Capture the cell that displays the provided text and extract its [x, y] central coordinate. 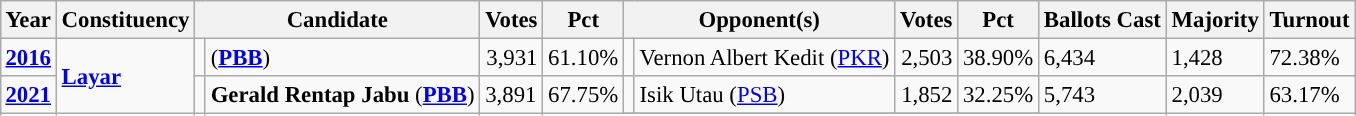
Gerald Rentap Jabu (PBB) [342, 95]
2021 [28, 95]
Layar [125, 76]
Candidate [338, 20]
Turnout [1310, 20]
Opponent(s) [760, 20]
5,743 [1103, 95]
2016 [28, 57]
Majority [1215, 20]
2,503 [926, 57]
63.17% [1310, 95]
67.75% [584, 95]
2,039 [1215, 95]
1,428 [1215, 57]
Constituency [125, 20]
3,931 [512, 57]
Isik Utau (PSB) [764, 95]
72.38% [1310, 57]
61.10% [584, 57]
6,434 [1103, 57]
(PBB) [342, 57]
1,852 [926, 95]
32.25% [998, 95]
3,891 [512, 95]
Vernon Albert Kedit (PKR) [764, 57]
Year [28, 20]
38.90% [998, 57]
Ballots Cast [1103, 20]
